Return (x, y) of the center of cell containing provided text 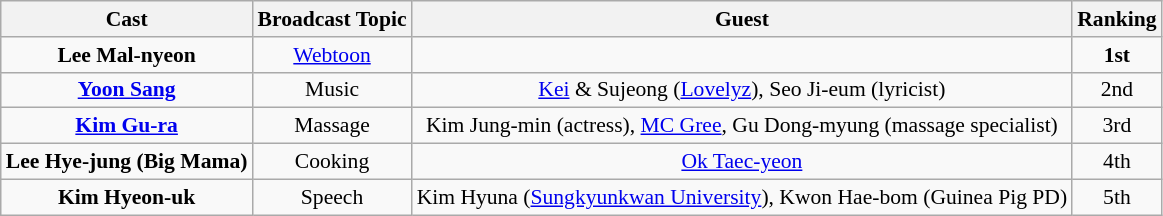
Kim Gu-ra (127, 126)
Massage (332, 126)
1st (1116, 55)
Lee Hye-jung (Big Mama) (127, 162)
Speech (332, 197)
2nd (1116, 90)
Kim Hyuna (Sungkyunkwan University), Kwon Hae-bom (Guinea Pig PD) (742, 197)
Ranking (1116, 19)
Guest (742, 19)
Lee Mal-nyeon (127, 55)
Kim Hyeon-uk (127, 197)
Broadcast Topic (332, 19)
3rd (1116, 126)
Ok Taec-yeon (742, 162)
Cooking (332, 162)
Webtoon (332, 55)
Music (332, 90)
5th (1116, 197)
4th (1116, 162)
Cast (127, 19)
Yoon Sang (127, 90)
Kim Jung-min (actress), MC Gree, Gu Dong-myung (massage specialist) (742, 126)
Kei & Sujeong (Lovelyz), Seo Ji-eum (lyricist) (742, 90)
